For the text-containing cell, return its midpoint in [X, Y] coordinate format. 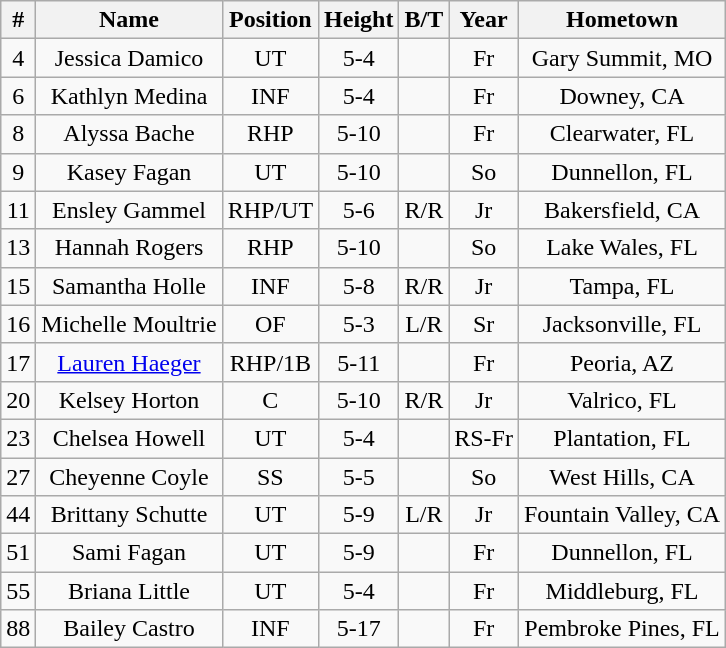
Clearwater, FL [622, 134]
Gary Summit, MO [622, 58]
Position [270, 20]
OF [270, 324]
Kelsey Horton [129, 400]
11 [18, 210]
RHP/UT [270, 210]
Hometown [622, 20]
Middleburg, FL [622, 591]
Jessica Damico [129, 58]
Plantation, FL [622, 438]
Valrico, FL [622, 400]
23 [18, 438]
5-8 [359, 286]
9 [18, 172]
27 [18, 477]
Peoria, AZ [622, 362]
55 [18, 591]
Brittany Schutte [129, 515]
Name [129, 20]
6 [18, 96]
5-6 [359, 210]
Height [359, 20]
5-11 [359, 362]
Briana Little [129, 591]
5-5 [359, 477]
Sr [484, 324]
Lake Wales, FL [622, 248]
Chelsea Howell [129, 438]
13 [18, 248]
Tampa, FL [622, 286]
8 [18, 134]
RS-Fr [484, 438]
Year [484, 20]
Downey, CA [622, 96]
Lauren Haeger [129, 362]
Samantha Holle [129, 286]
Sami Fagan [129, 553]
Michelle Moultrie [129, 324]
Hannah Rogers [129, 248]
SS [270, 477]
Kasey Fagan [129, 172]
RHP/1B [270, 362]
5-17 [359, 629]
Pembroke Pines, FL [622, 629]
4 [18, 58]
5-3 [359, 324]
Bakersfield, CA [622, 210]
44 [18, 515]
West Hills, CA [622, 477]
16 [18, 324]
Kathlyn Medina [129, 96]
17 [18, 362]
20 [18, 400]
Fountain Valley, CA [622, 515]
88 [18, 629]
Bailey Castro [129, 629]
Alyssa Bache [129, 134]
# [18, 20]
C [270, 400]
15 [18, 286]
Ensley Gammel [129, 210]
B/T [424, 20]
Jacksonville, FL [622, 324]
Cheyenne Coyle [129, 477]
51 [18, 553]
